Provide the (x, y) coordinate of the cell's center where the given text is located.  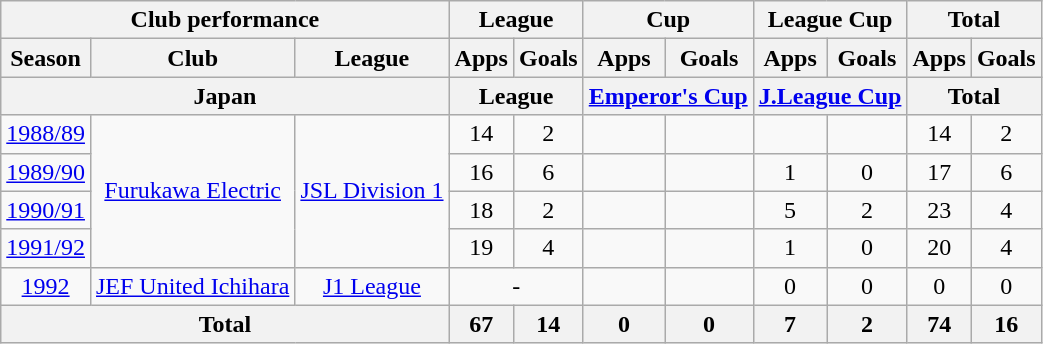
1990/91 (46, 210)
74 (939, 324)
1991/92 (46, 248)
Club (192, 58)
Furukawa Electric (192, 191)
1989/90 (46, 172)
- (516, 286)
J.League Cup (830, 96)
Cup (668, 20)
1988/89 (46, 134)
20 (939, 248)
Season (46, 58)
5 (790, 210)
Club performance (225, 20)
J1 League (372, 286)
7 (790, 324)
19 (481, 248)
17 (939, 172)
League Cup (830, 20)
JEF United Ichihara (192, 286)
Emperor's Cup (668, 96)
18 (481, 210)
23 (939, 210)
67 (481, 324)
1992 (46, 286)
JSL Division 1 (372, 191)
Japan (225, 96)
